Provide the (x, y) coordinate of the cell's center where the given text is located.  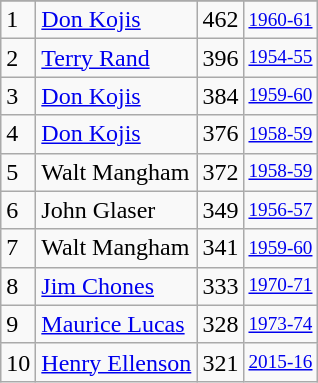
8 (18, 286)
1956-57 (280, 210)
349 (220, 210)
372 (220, 172)
321 (220, 362)
396 (220, 58)
1954-55 (280, 58)
John Glaser (116, 210)
Maurice Lucas (116, 324)
333 (220, 286)
Terry Rand (116, 58)
2 (18, 58)
6 (18, 210)
2015-16 (280, 362)
328 (220, 324)
384 (220, 96)
1960-61 (280, 20)
376 (220, 134)
Henry Ellenson (116, 362)
341 (220, 248)
7 (18, 248)
1970-71 (280, 286)
1973-74 (280, 324)
10 (18, 362)
5 (18, 172)
9 (18, 324)
1 (18, 20)
3 (18, 96)
Jim Chones (116, 286)
4 (18, 134)
462 (220, 20)
